Capture the cell that displays the provided text and extract its (x, y) central coordinate. 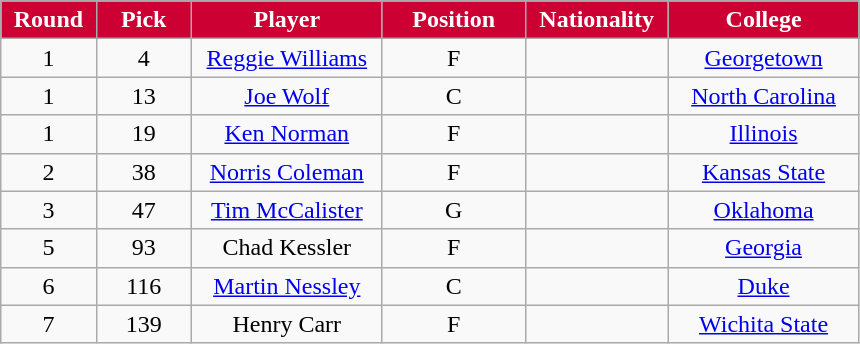
93 (144, 248)
6 (48, 286)
Georgetown (764, 58)
4 (144, 58)
Chad Kessler (286, 248)
7 (48, 324)
Ken Norman (286, 134)
Illinois (764, 134)
Oklahoma (764, 210)
3 (48, 210)
Position (454, 20)
47 (144, 210)
Wichita State (764, 324)
Kansas State (764, 172)
Round (48, 20)
Duke (764, 286)
Joe Wolf (286, 96)
139 (144, 324)
13 (144, 96)
19 (144, 134)
Norris Coleman (286, 172)
Player (286, 20)
5 (48, 248)
Reggie Williams (286, 58)
Georgia (764, 248)
G (454, 210)
Pick (144, 20)
College (764, 20)
116 (144, 286)
Martin Nessley (286, 286)
38 (144, 172)
Henry Carr (286, 324)
Tim McCalister (286, 210)
North Carolina (764, 96)
2 (48, 172)
Nationality (596, 20)
